Pinpoint the cell where the given text exists, returning its (x, y) midpoint coordinate. 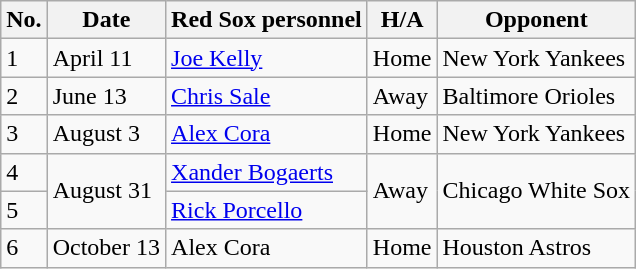
Date (106, 20)
August 31 (106, 191)
Baltimore Orioles (536, 96)
H/A (402, 20)
6 (24, 248)
Rick Porcello (267, 210)
Red Sox personnel (267, 20)
April 11 (106, 58)
Joe Kelly (267, 58)
No. (24, 20)
Houston Astros (536, 248)
5 (24, 210)
Opponent (536, 20)
Chris Sale (267, 96)
October 13 (106, 248)
Chicago White Sox (536, 191)
June 13 (106, 96)
3 (24, 134)
4 (24, 172)
2 (24, 96)
Xander Bogaerts (267, 172)
1 (24, 58)
August 3 (106, 134)
